Pinpoint the cell where the given text exists, returning its (X, Y) midpoint coordinate. 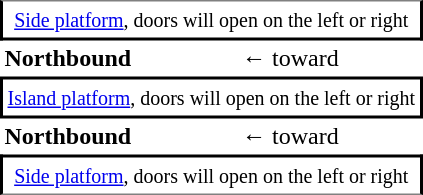
Island platform, doors will open on the left or right (212, 97)
